Scan for the cell matching the given text and deliver its [x, y] coordinate at center. 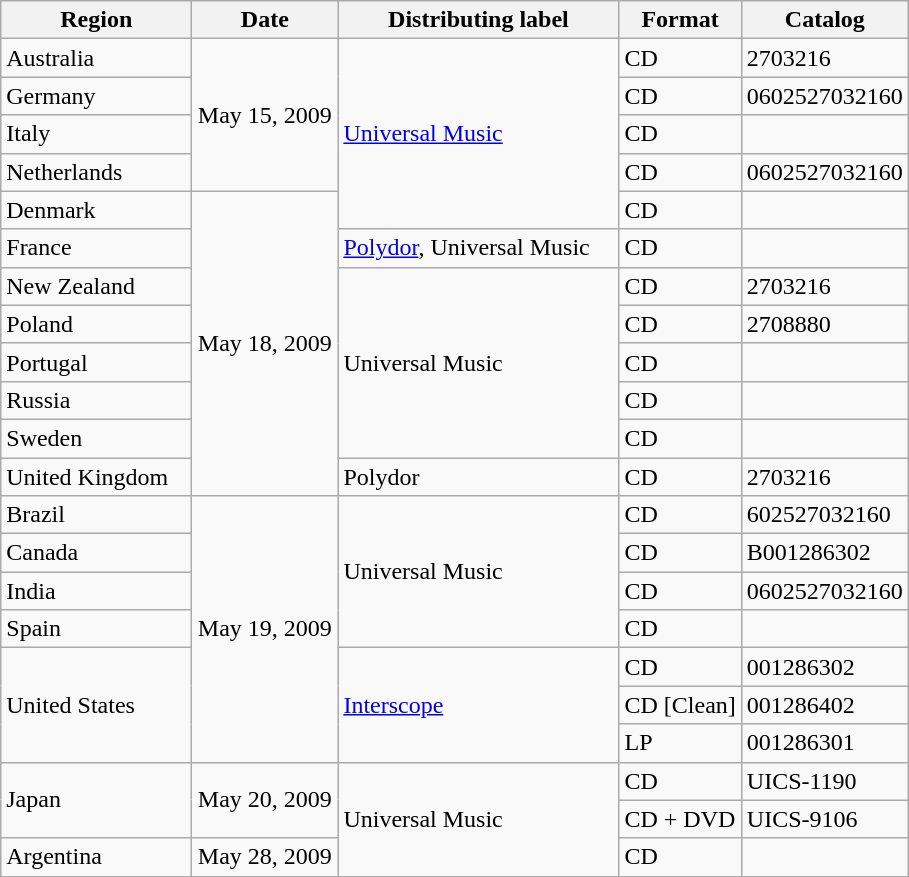
Italy [96, 134]
Japan [96, 800]
001286302 [824, 667]
Interscope [478, 705]
Netherlands [96, 172]
UICS-1190 [824, 781]
B001286302 [824, 553]
Brazil [96, 515]
Germany [96, 96]
CD + DVD [680, 819]
Polydor [478, 477]
New Zealand [96, 286]
Australia [96, 58]
France [96, 248]
United Kingdom [96, 477]
001286402 [824, 705]
May 19, 2009 [265, 629]
Sweden [96, 438]
UICS-9106 [824, 819]
Argentina [96, 857]
001286301 [824, 743]
LP [680, 743]
Format [680, 20]
May 18, 2009 [265, 343]
CD [Clean] [680, 705]
Poland [96, 324]
602527032160 [824, 515]
India [96, 591]
May 20, 2009 [265, 800]
Spain [96, 629]
Distributing label [478, 20]
Date [265, 20]
Polydor, Universal Music [478, 248]
Region [96, 20]
2708880 [824, 324]
Denmark [96, 210]
Russia [96, 400]
May 15, 2009 [265, 115]
Catalog [824, 20]
Portugal [96, 362]
Canada [96, 553]
United States [96, 705]
May 28, 2009 [265, 857]
